From the cell containing the given text, extract its center point as [x, y] coordinate. 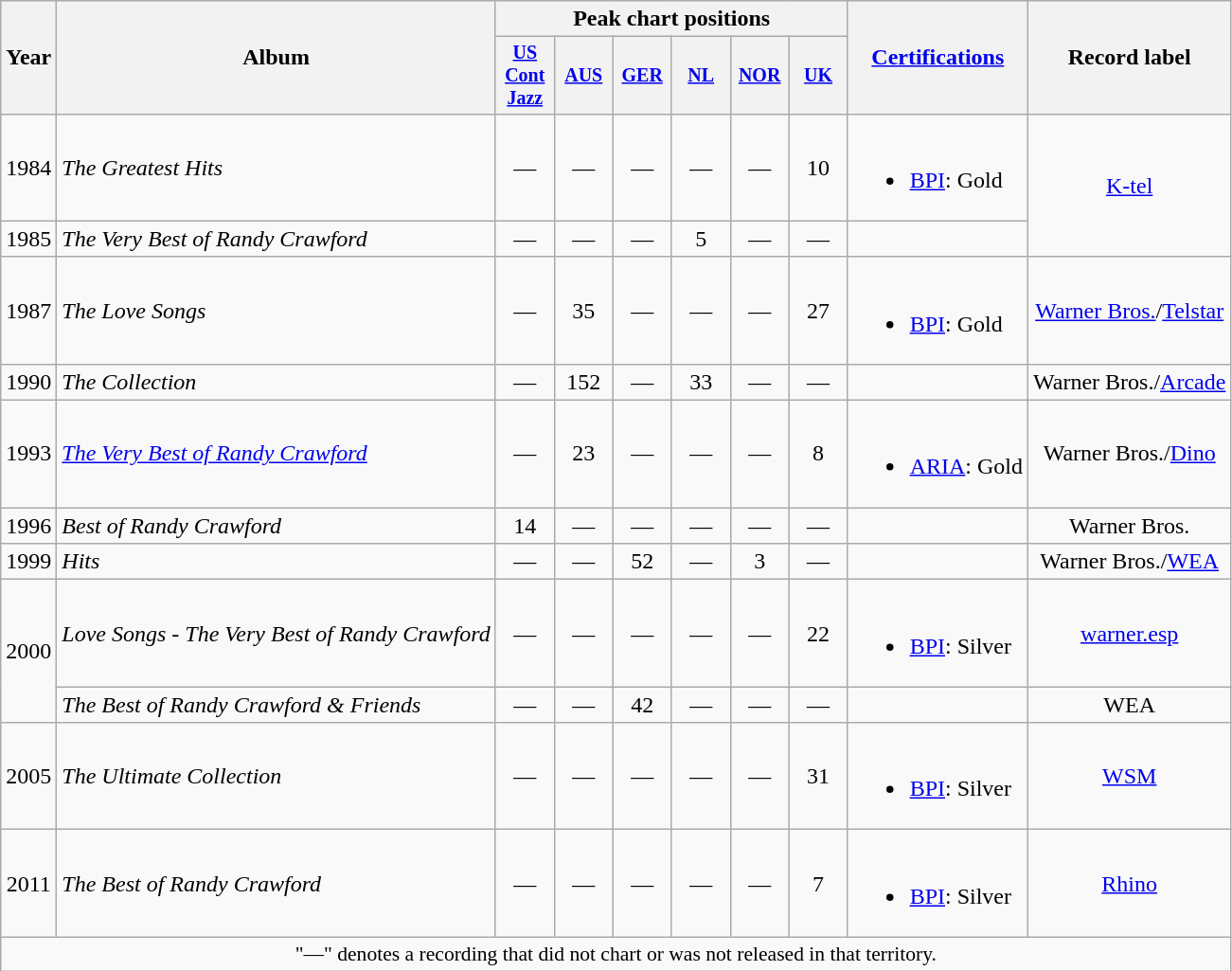
1999 [28, 562]
UK [818, 76]
1990 [28, 382]
The Collection [277, 382]
K-tel [1130, 186]
42 [642, 705]
Album [277, 58]
warner.esp [1130, 633]
1984 [28, 167]
Love Songs - The Very Best of Randy Crawford [277, 633]
Warner Bros./WEA [1130, 562]
Rhino [1130, 883]
8 [818, 455]
WEA [1130, 705]
31 [818, 777]
5 [701, 239]
Certifications [937, 58]
The Best of Randy Crawford & Friends [277, 705]
The Ultimate Collection [277, 777]
WSM [1130, 777]
2011 [28, 883]
Year [28, 58]
NOR [759, 76]
Warner Bros./Telstar [1130, 311]
33 [701, 382]
Best of Randy Crawford [277, 526]
7 [818, 883]
USCont Jazz [525, 76]
27 [818, 311]
1996 [28, 526]
"—" denotes a recording that did not chart or was not released in that territory. [616, 954]
Warner Bros. [1130, 526]
1985 [28, 239]
3 [759, 562]
The Best of Randy Crawford [277, 883]
1993 [28, 455]
GER [642, 76]
ARIA: Gold [937, 455]
Hits [277, 562]
The Greatest Hits [277, 167]
Warner Bros./Dino [1130, 455]
The Love Songs [277, 311]
22 [818, 633]
1987 [28, 311]
23 [583, 455]
Warner Bros./Arcade [1130, 382]
35 [583, 311]
AUS [583, 76]
14 [525, 526]
52 [642, 562]
2000 [28, 652]
NL [701, 76]
2005 [28, 777]
10 [818, 167]
Record label [1130, 58]
152 [583, 382]
Peak chart positions [671, 19]
